Identify which cell holds the provided text, then report its [X, Y] central coordinate. 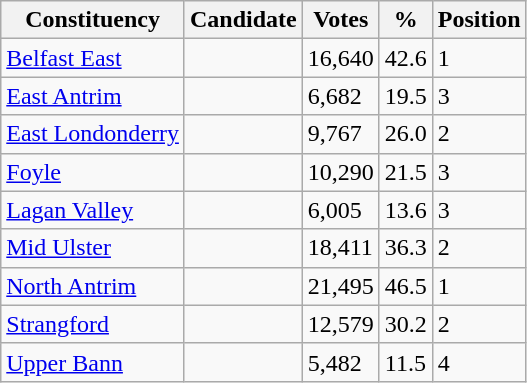
East Londonderry [93, 134]
36.3 [406, 248]
9,767 [340, 134]
Upper Bann [93, 362]
Mid Ulster [93, 248]
Strangford [93, 324]
6,682 [340, 96]
26.0 [406, 134]
30.2 [406, 324]
5,482 [340, 362]
Lagan Valley [93, 210]
19.5 [406, 96]
Candidate [243, 20]
16,640 [340, 58]
Constituency [93, 20]
42.6 [406, 58]
% [406, 20]
East Antrim [93, 96]
11.5 [406, 362]
21.5 [406, 172]
6,005 [340, 210]
46.5 [406, 286]
4 [479, 362]
21,495 [340, 286]
10,290 [340, 172]
North Antrim [93, 286]
18,411 [340, 248]
Belfast East [93, 58]
Votes [340, 20]
Position [479, 20]
12,579 [340, 324]
Foyle [93, 172]
13.6 [406, 210]
